Capture the cell that displays the provided text and extract its [x, y] central coordinate. 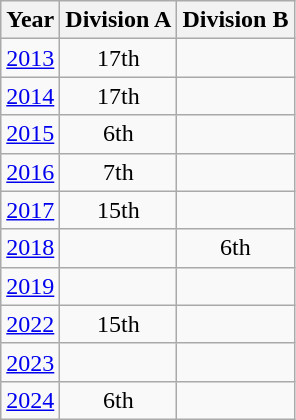
2016 [30, 172]
2023 [30, 362]
7th [118, 172]
2024 [30, 400]
2015 [30, 134]
Division A [118, 20]
2019 [30, 286]
Year [30, 20]
2017 [30, 210]
2013 [30, 58]
2014 [30, 96]
2022 [30, 324]
2018 [30, 248]
Division B [236, 20]
